Pinpoint the cell where the given text exists, returning its [x, y] midpoint coordinate. 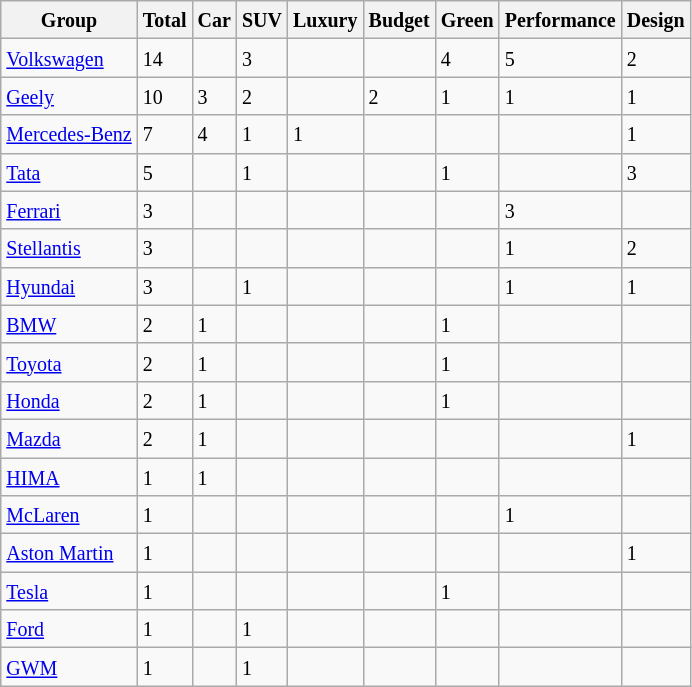
SUV [262, 20]
Tata [70, 172]
Luxury [326, 20]
Ferrari [70, 210]
Aston Martin [70, 553]
HIMA [70, 477]
10 [164, 96]
GWM [70, 667]
Mazda [70, 438]
Mercedes-Benz [70, 134]
Tesla [70, 591]
Performance [560, 20]
Total [164, 20]
Geely [70, 96]
McLaren [70, 515]
BMW [70, 324]
Design [656, 20]
Budget [399, 20]
Hyundai [70, 286]
Ford [70, 629]
7 [164, 134]
Volkswagen [70, 58]
14 [164, 58]
Green [467, 20]
Car [214, 20]
Stellantis [70, 248]
Toyota [70, 362]
Group [70, 20]
Honda [70, 400]
